From the cell containing the given text, extract its center point as (x, y) coordinate. 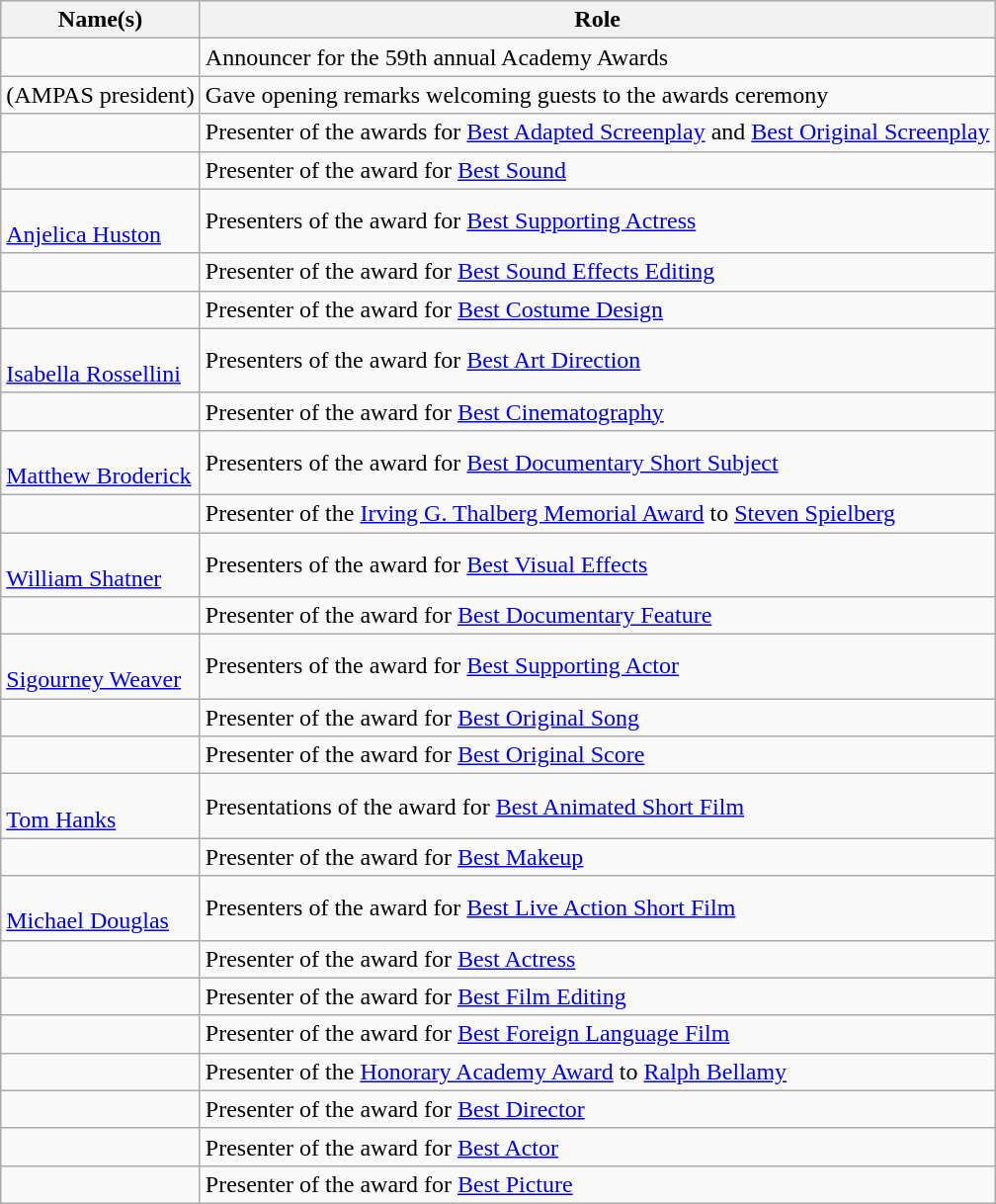
Presenter of the award for Best Film Editing (597, 996)
Tom Hanks (101, 807)
(AMPAS president) (101, 95)
Presenter of the awards for Best Adapted Screenplay and Best Original Screenplay (597, 132)
William Shatner (101, 563)
Presenters of the award for Best Live Action Short Film (597, 907)
Presenter of the award for Best Makeup (597, 857)
Presenter of the Honorary Academy Award to Ralph Bellamy (597, 1072)
Presenter of the award for Best Sound Effects Editing (597, 272)
Presenter of the award for Best Costume Design (597, 309)
Gave opening remarks welcoming guests to the awards ceremony (597, 95)
Presenter of the award for Best Actor (597, 1147)
Presenter of the award for Best Original Song (597, 718)
Presenters of the award for Best Supporting Actress (597, 221)
Presenter of the award for Best Director (597, 1109)
Presenter of the award for Best Picture (597, 1184)
Announcer for the 59th annual Academy Awards (597, 57)
Presenter of the award for Best Sound (597, 170)
Presenter of the award for Best Documentary Feature (597, 616)
Name(s) (101, 20)
Matthew Broderick (101, 463)
Michael Douglas (101, 907)
Presenter of the Irving G. Thalberg Memorial Award to Steven Spielberg (597, 513)
Presenters of the award for Best Supporting Actor (597, 666)
Presenter of the award for Best Cinematography (597, 411)
Isabella Rossellini (101, 360)
Anjelica Huston (101, 221)
Presenters of the award for Best Documentary Short Subject (597, 463)
Presentations of the award for Best Animated Short Film (597, 807)
Role (597, 20)
Sigourney Weaver (101, 666)
Presenters of the award for Best Art Direction (597, 360)
Presenters of the award for Best Visual Effects (597, 563)
Presenter of the award for Best Original Score (597, 755)
Presenter of the award for Best Actress (597, 959)
Presenter of the award for Best Foreign Language Film (597, 1034)
